Scan for the cell matching the given text and deliver its [x, y] coordinate at center. 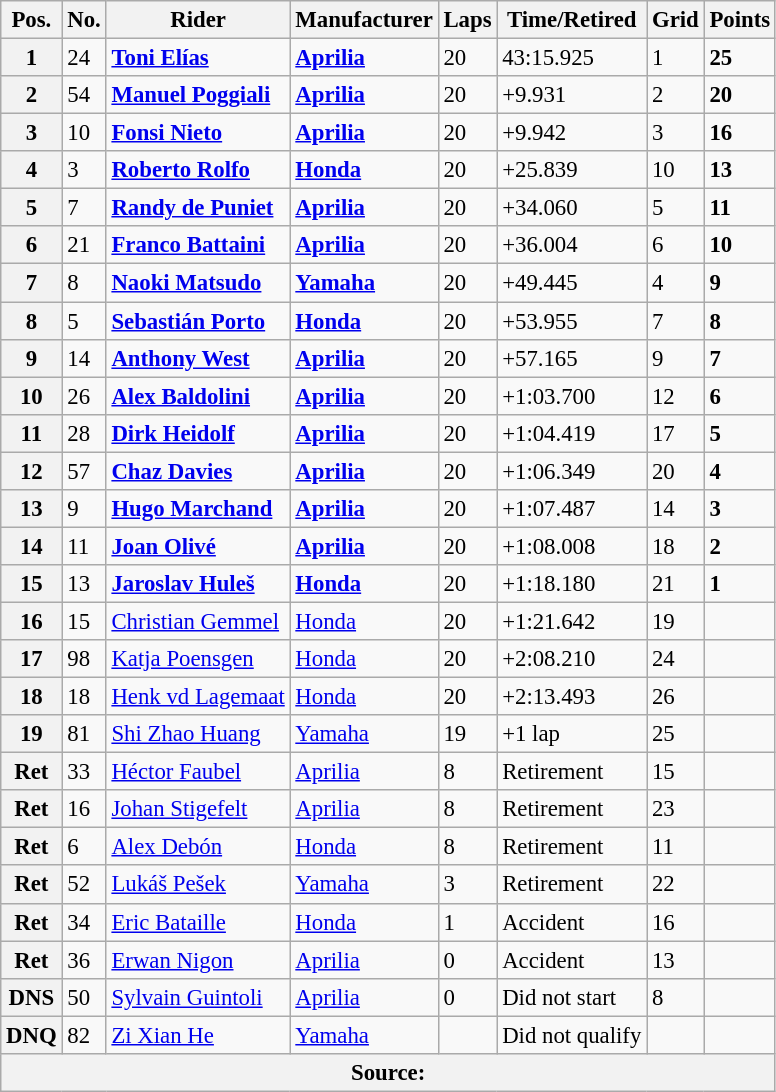
Manufacturer [364, 20]
34 [84, 922]
Christian Gemmel [198, 621]
Alex Baldolini [198, 396]
Time/Retired [572, 20]
Franco Battaini [198, 245]
50 [84, 997]
Manuel Poggiali [198, 95]
+49.445 [572, 283]
+9.931 [572, 95]
+57.165 [572, 358]
Henk vd Lagemaat [198, 697]
82 [84, 1035]
54 [84, 95]
23 [676, 809]
98 [84, 659]
Roberto Rolfo [198, 170]
Hugo Marchand [198, 509]
81 [84, 734]
Erwan Nigon [198, 960]
57 [84, 471]
+1:06.349 [572, 471]
+53.955 [572, 321]
+2:13.493 [572, 697]
Johan Stigefelt [198, 809]
Randy de Puniet [198, 208]
DNQ [32, 1035]
Eric Bataille [198, 922]
+1:18.180 [572, 584]
Points [740, 20]
Sebastián Porto [198, 321]
Pos. [32, 20]
Sylvain Guintoli [198, 997]
52 [84, 885]
+1:04.419 [572, 433]
+1:03.700 [572, 396]
+2:08.210 [572, 659]
+1:07.487 [572, 509]
Anthony West [198, 358]
Chaz Davies [198, 471]
+1:08.008 [572, 546]
Rider [198, 20]
36 [84, 960]
Héctor Faubel [198, 772]
Dirk Heidolf [198, 433]
Naoki Matsudo [198, 283]
22 [676, 885]
+1:21.642 [572, 621]
Did not start [572, 997]
+36.004 [572, 245]
33 [84, 772]
+34.060 [572, 208]
43:15.925 [572, 58]
+9.942 [572, 133]
Zi Xian He [198, 1035]
Alex Debón [198, 847]
+25.839 [572, 170]
Toni Elías [198, 58]
No. [84, 20]
Joan Olivé [198, 546]
Did not qualify [572, 1035]
Source: [388, 1073]
DNS [32, 997]
Grid [676, 20]
Jaroslav Huleš [198, 584]
+1 lap [572, 734]
Laps [468, 20]
28 [84, 433]
Fonsi Nieto [198, 133]
Shi Zhao Huang [198, 734]
Lukáš Pešek [198, 885]
Katja Poensgen [198, 659]
